Determine the (X, Y) coordinate at the center of the cell enclosing the given text.  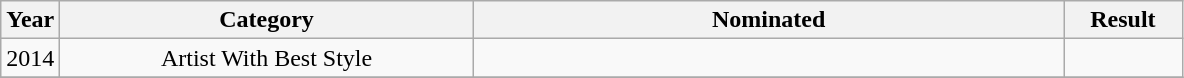
Nominated (768, 20)
Year (30, 20)
Category (266, 20)
Result (1123, 20)
Artist With Best Style (266, 58)
2014 (30, 58)
